Identify which cell holds the provided text, then report its (X, Y) central coordinate. 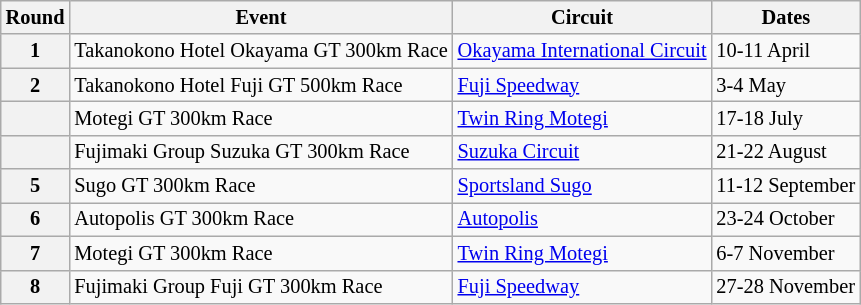
17-18 July (786, 118)
27-28 November (786, 287)
2 (36, 85)
7 (36, 253)
Circuit (582, 17)
6-7 November (786, 253)
8 (36, 287)
Fujimaki Group Suzuka GT 300km Race (260, 152)
Autopolis (582, 219)
Okayama International Circuit (582, 51)
Suzuka Circuit (582, 152)
Fujimaki Group Fuji GT 300km Race (260, 287)
23-24 October (786, 219)
Sugo GT 300km Race (260, 186)
Takanokono Hotel Fuji GT 500km Race (260, 85)
Sportsland Sugo (582, 186)
Event (260, 17)
Round (36, 17)
3-4 May (786, 85)
Takanokono Hotel Okayama GT 300km Race (260, 51)
10-11 April (786, 51)
5 (36, 186)
21-22 August (786, 152)
11-12 September (786, 186)
Autopolis GT 300km Race (260, 219)
6 (36, 219)
Dates (786, 17)
1 (36, 51)
